Identify which cell holds the provided text, then report its [X, Y] central coordinate. 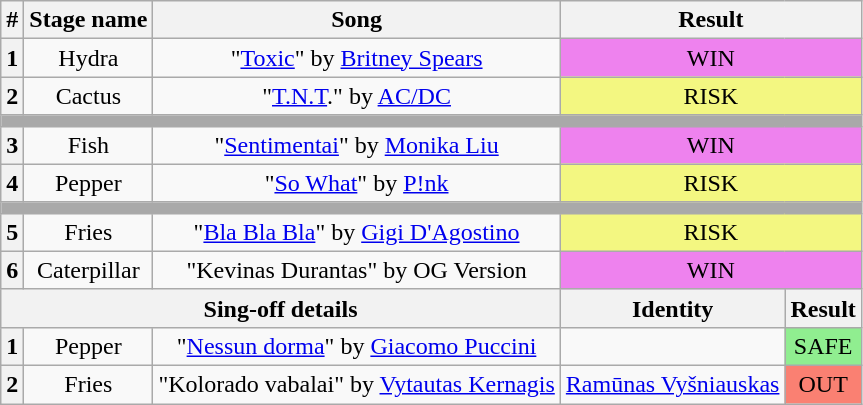
"So What" by P!nk [356, 183]
"Nessun dorma" by Giacomo Puccini [356, 346]
Hydra [88, 58]
5 [12, 232]
Identity [672, 308]
4 [12, 183]
"Sentimentai" by Monika Liu [356, 145]
Stage name [88, 20]
Caterpillar [88, 270]
OUT [823, 384]
Song [356, 20]
Ramūnas Vyšniauskas [672, 384]
# [12, 20]
SAFE [823, 346]
"Kolorado vabalai" by Vytautas Kernagis [356, 384]
"Kevinas Durantas" by OG Version [356, 270]
Cactus [88, 96]
6 [12, 270]
3 [12, 145]
"Toxic" by Britney Spears [356, 58]
"T.N.T." by AC/DC [356, 96]
Sing-off details [281, 308]
"Bla Bla Bla" by Gigi D'Agostino [356, 232]
Fish [88, 145]
